For the text-containing cell, return its midpoint in (x, y) coordinate format. 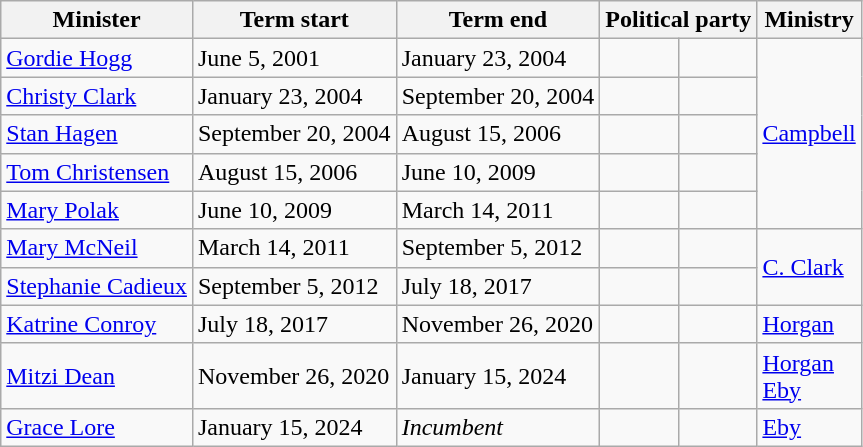
HorganEby (809, 376)
Term end (498, 20)
Stephanie Cadieux (97, 286)
Incumbent (498, 427)
June 5, 2001 (294, 58)
Ministry (809, 20)
Tom Christensen (97, 172)
Political party (678, 20)
Grace Lore (97, 427)
Campbell (809, 134)
Term start (294, 20)
Eby (809, 427)
Katrine Conroy (97, 324)
Gordie Hogg (97, 58)
Mary Polak (97, 210)
Minister (97, 20)
Mary McNeil (97, 248)
Stan Hagen (97, 134)
Mitzi Dean (97, 376)
Horgan (809, 324)
Christy Clark (97, 96)
C. Clark (809, 267)
